Capture the cell that displays the provided text and extract its (X, Y) central coordinate. 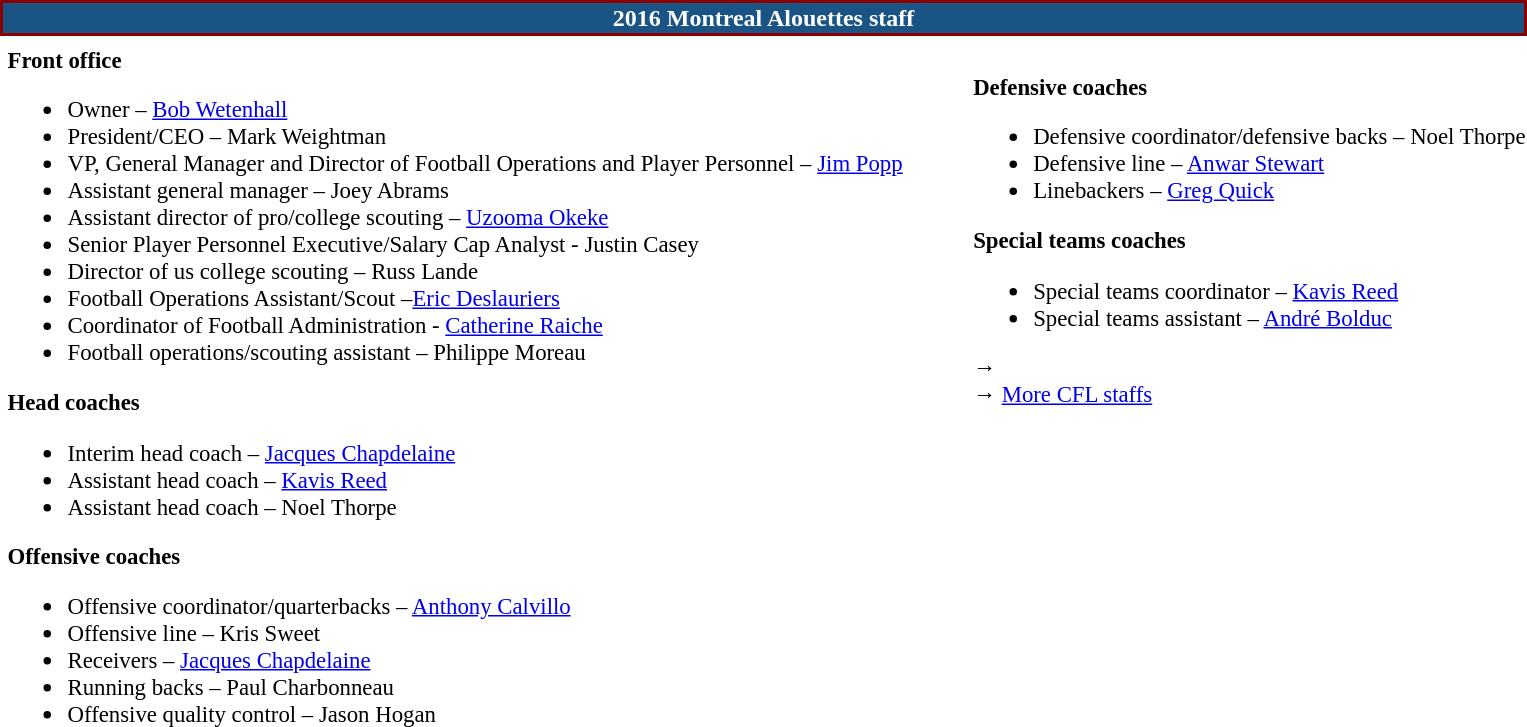
2016 Montreal Alouettes staff (764, 18)
